Pinpoint the cell where the given text exists, returning its (x, y) midpoint coordinate. 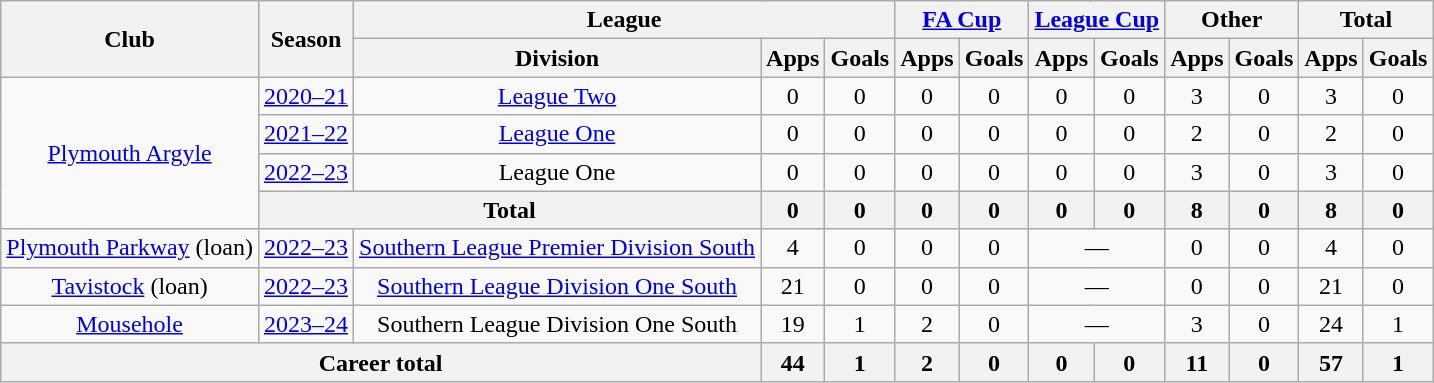
League Cup (1097, 20)
Club (130, 39)
2021–22 (306, 134)
League (624, 20)
League Two (558, 96)
44 (793, 362)
Division (558, 58)
Plymouth Argyle (130, 153)
FA Cup (962, 20)
24 (1331, 324)
57 (1331, 362)
Career total (381, 362)
2020–21 (306, 96)
Other (1232, 20)
2023–24 (306, 324)
Season (306, 39)
19 (793, 324)
Mousehole (130, 324)
Southern League Premier Division South (558, 248)
Tavistock (loan) (130, 286)
Plymouth Parkway (loan) (130, 248)
11 (1197, 362)
